For the text-containing cell, return its midpoint in (X, Y) coordinate format. 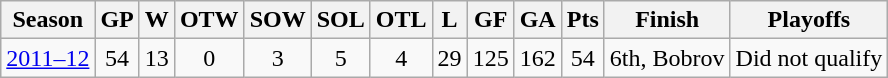
SOW (278, 20)
W (156, 20)
Finish (667, 20)
162 (538, 58)
3 (278, 58)
GF (490, 20)
Season (48, 20)
13 (156, 58)
6th, Bobrov (667, 58)
GA (538, 20)
2011–12 (48, 58)
OTW (209, 20)
125 (490, 58)
GP (117, 20)
29 (450, 58)
5 (340, 58)
L (450, 20)
Did not qualify (809, 58)
4 (401, 58)
Pts (582, 20)
Playoffs (809, 20)
SOL (340, 20)
0 (209, 58)
OTL (401, 20)
